Return (X, Y) of the center of cell containing provided text 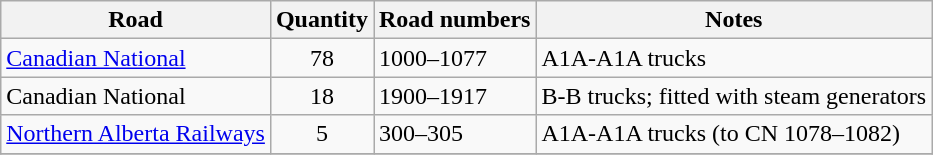
Quantity (322, 20)
1900–1917 (455, 96)
18 (322, 96)
Northern Alberta Railways (136, 134)
B-B trucks; fitted with steam generators (734, 96)
Road (136, 20)
Notes (734, 20)
A1A-A1A trucks (to CN 1078–1082) (734, 134)
A1A-A1A trucks (734, 58)
300–305 (455, 134)
Road numbers (455, 20)
78 (322, 58)
1000–1077 (455, 58)
5 (322, 134)
